Scan for the cell matching the given text and deliver its [X, Y] coordinate at center. 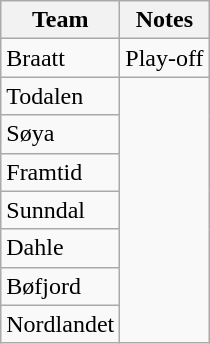
Bøfjord [60, 286]
Sunndal [60, 210]
Dahle [60, 248]
Play-off [164, 58]
Søya [60, 134]
Team [60, 20]
Todalen [60, 96]
Framtid [60, 172]
Braatt [60, 58]
Nordlandet [60, 324]
Notes [164, 20]
